Return [x, y] of the center of cell containing provided text 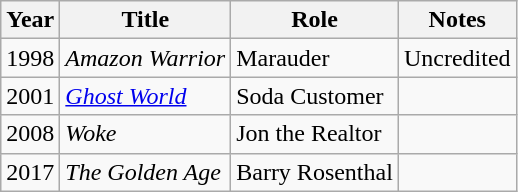
Soda Customer [315, 96]
Barry Rosenthal [315, 172]
Amazon Warrior [146, 58]
2008 [30, 134]
Role [315, 20]
Woke [146, 134]
2017 [30, 172]
1998 [30, 58]
Marauder [315, 58]
Jon the Realtor [315, 134]
Notes [457, 20]
Title [146, 20]
Year [30, 20]
The Golden Age [146, 172]
Uncredited [457, 58]
Ghost World [146, 96]
2001 [30, 96]
